Provide the (x, y) coordinate of the cell's center where the given text is located.  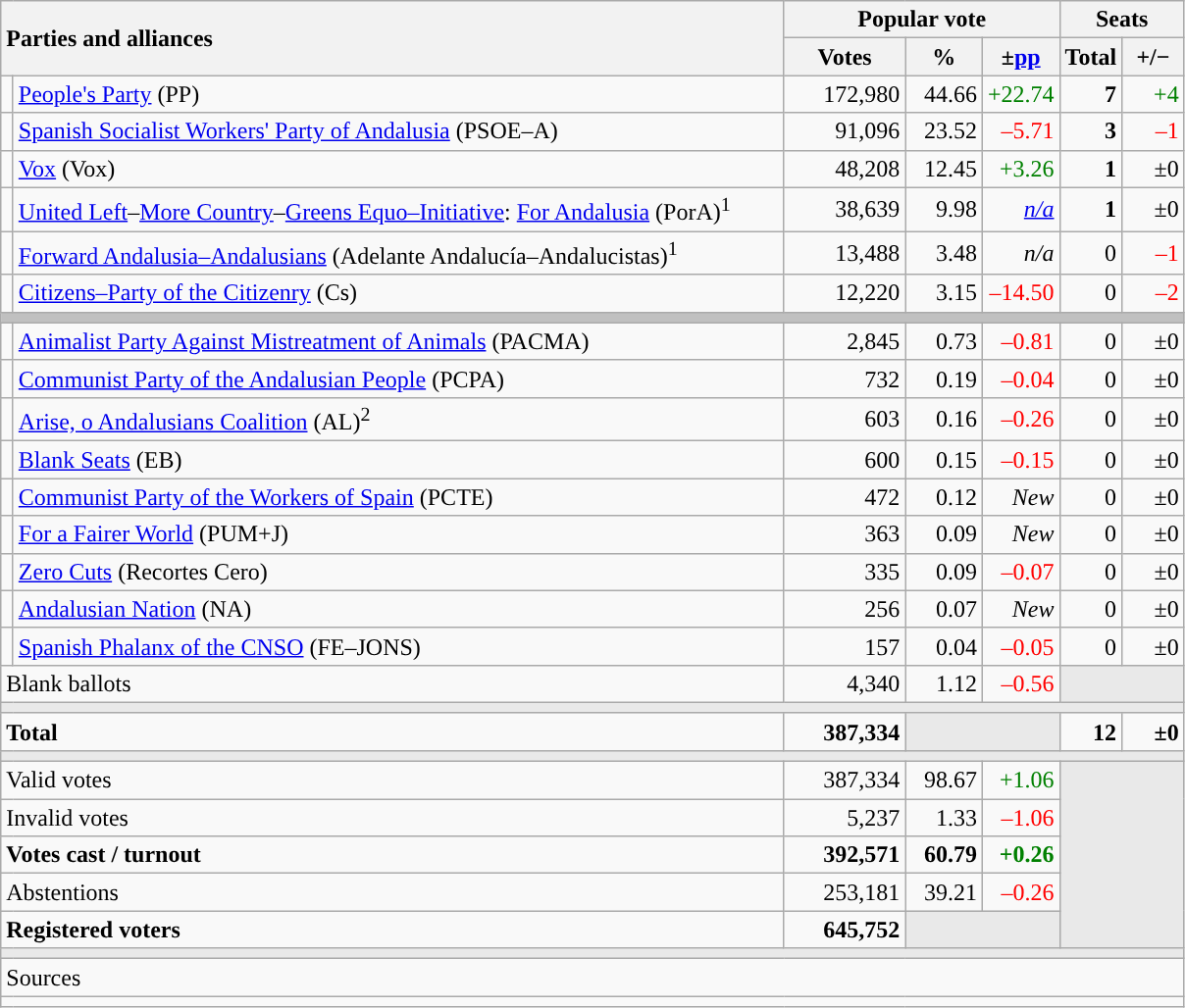
Parties and alliances (392, 38)
Seats (1122, 20)
–0.15 (1020, 460)
Blank ballots (392, 683)
0.15 (944, 460)
39.21 (944, 892)
Zero Cuts (Recortes Cero) (398, 572)
–1.06 (1020, 818)
People's Party (PP) (398, 94)
12 (1091, 731)
603 (845, 420)
91,096 (845, 131)
60.79 (944, 855)
7 (1091, 94)
4,340 (845, 683)
3 (1091, 131)
Blank Seats (EB) (398, 460)
472 (845, 497)
44.66 (944, 94)
Communist Party of the Workers of Spain (PCTE) (398, 497)
Spanish Socialist Workers' Party of Andalusia (PSOE–A) (398, 131)
3.48 (944, 253)
+0.26 (1020, 855)
–0.07 (1020, 572)
Andalusian Nation (NA) (398, 609)
+/− (1154, 57)
±pp (1020, 57)
12.45 (944, 169)
Abstentions (392, 892)
48,208 (845, 169)
12,220 (845, 293)
157 (845, 646)
732 (845, 378)
1.12 (944, 683)
Votes (845, 57)
3.15 (944, 293)
0.73 (944, 341)
Votes cast / turnout (392, 855)
+22.74 (1020, 94)
9.98 (944, 210)
Citizens–Party of the Citizenry (Cs) (398, 293)
–0.04 (1020, 378)
+4 (1154, 94)
Forward Andalusia–Andalusians (Adelante Andalucía–Andalucistas)1 (398, 253)
172,980 (845, 94)
0.12 (944, 497)
–0.05 (1020, 646)
5,237 (845, 818)
600 (845, 460)
13,488 (845, 253)
Valid votes (392, 781)
23.52 (944, 131)
0.19 (944, 378)
645,752 (845, 930)
–2 (1154, 293)
+3.26 (1020, 169)
392,571 (845, 855)
% (944, 57)
0.07 (944, 609)
Popular vote (922, 20)
335 (845, 572)
Sources (592, 978)
–14.50 (1020, 293)
–5.71 (1020, 131)
Registered voters (392, 930)
–0.81 (1020, 341)
0.04 (944, 646)
Animalist Party Against Mistreatment of Animals (PACMA) (398, 341)
256 (845, 609)
–0.56 (1020, 683)
253,181 (845, 892)
98.67 (944, 781)
United Left–More Country–Greens Equo–Initiative: For Andalusia (PorA)1 (398, 210)
Communist Party of the Andalusian People (PCPA) (398, 378)
Vox (Vox) (398, 169)
363 (845, 534)
1.33 (944, 818)
Invalid votes (392, 818)
+1.06 (1020, 781)
2,845 (845, 341)
0.16 (944, 420)
38,639 (845, 210)
Spanish Phalanx of the CNSO (FE–JONS) (398, 646)
Arise, o Andalusians Coalition (AL)2 (398, 420)
For a Fairer World (PUM+J) (398, 534)
